Pinpoint the cell where the given text exists, returning its [x, y] midpoint coordinate. 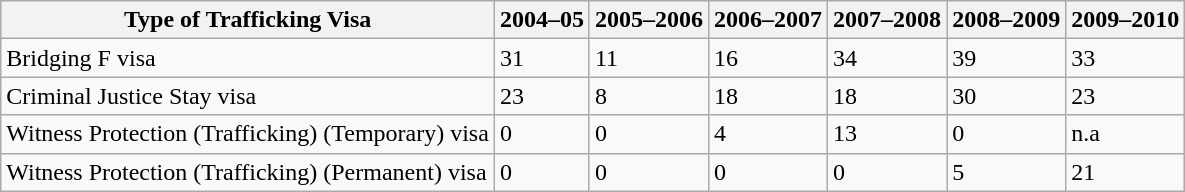
Witness Protection (Trafficking) (Permanent) visa [248, 172]
34 [888, 58]
4 [768, 134]
n.a [1126, 134]
8 [648, 96]
31 [542, 58]
2005–2006 [648, 20]
Type of Trafficking Visa [248, 20]
16 [768, 58]
2007–2008 [888, 20]
33 [1126, 58]
Bridging F visa [248, 58]
Witness Protection (Trafficking) (Temporary) visa [248, 134]
13 [888, 134]
21 [1126, 172]
2004–05 [542, 20]
Criminal Justice Stay visa [248, 96]
30 [1006, 96]
39 [1006, 58]
2009–2010 [1126, 20]
5 [1006, 172]
2008–2009 [1006, 20]
11 [648, 58]
2006–2007 [768, 20]
